Capture the cell that displays the provided text and extract its (X, Y) central coordinate. 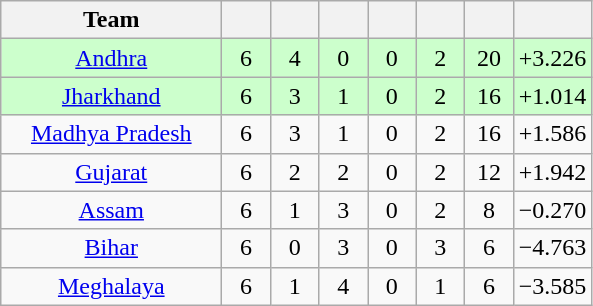
Assam (112, 210)
−3.585 (552, 286)
8 (490, 210)
20 (490, 58)
Team (112, 20)
−0.270 (552, 210)
Meghalaya (112, 286)
Madhya Pradesh (112, 134)
Andhra (112, 58)
Jharkhand (112, 96)
+1.014 (552, 96)
Gujarat (112, 172)
+1.942 (552, 172)
12 (490, 172)
−4.763 (552, 248)
Bihar (112, 248)
+1.586 (552, 134)
+3.226 (552, 58)
